Return (x, y) of the center of cell containing provided text 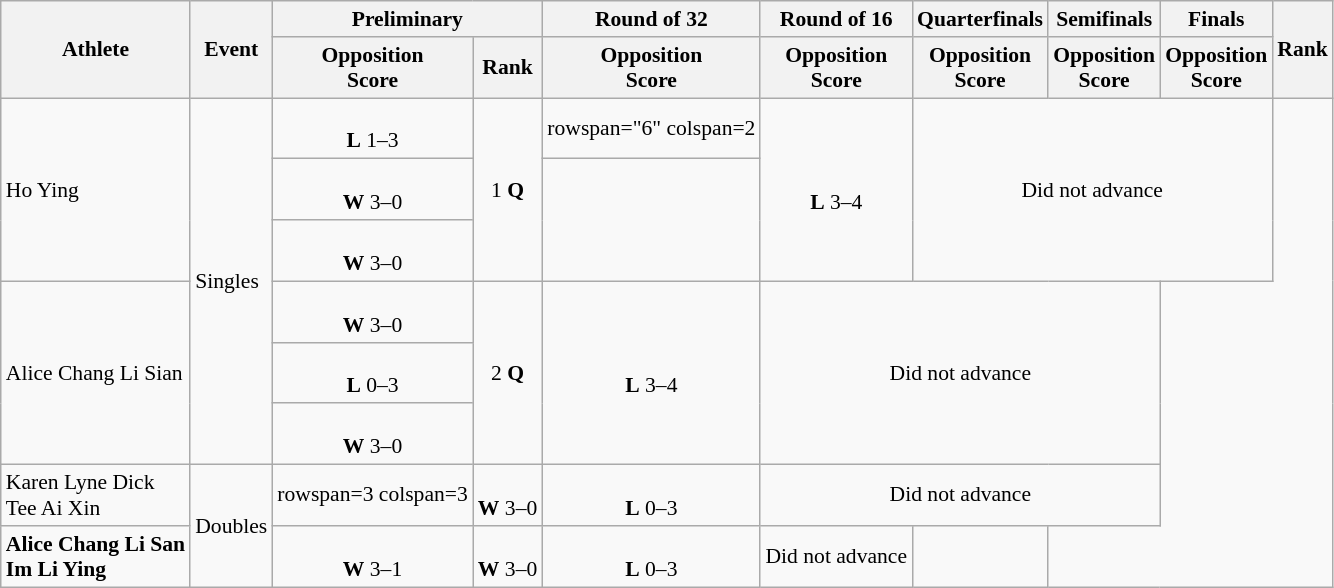
Alice Chang Li SanIm Li Ying (96, 556)
Ho Ying (96, 190)
Athlete (96, 50)
Round of 16 (836, 19)
Singles (231, 282)
W 3–1 (372, 556)
L 1–3 (372, 128)
rowspan=3 colspan=3 (372, 496)
Semifinals (1104, 19)
Event (231, 50)
1 Q (508, 190)
Doubles (231, 526)
Round of 32 (651, 19)
Quarterfinals (980, 19)
Karen Lyne DickTee Ai Xin (96, 496)
Finals (1216, 19)
Alice Chang Li Sian (96, 372)
rowspan="6" colspan=2 (651, 128)
2 Q (508, 372)
Preliminary (407, 19)
